For the text-containing cell, return its midpoint in (x, y) coordinate format. 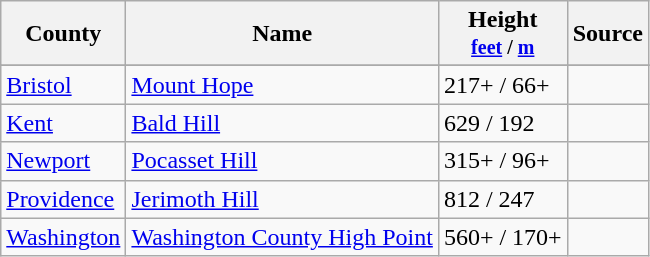
560+ / 170+ (502, 237)
Jerimoth Hill (282, 199)
County (64, 34)
Source (608, 34)
315+ / 96+ (502, 161)
Washington (64, 237)
Mount Hope (282, 85)
Bristol (64, 85)
Heightfeet / m (502, 34)
Kent (64, 123)
Bald Hill (282, 123)
812 / 247 (502, 199)
Providence (64, 199)
Newport (64, 161)
629 / 192 (502, 123)
Pocasset Hill (282, 161)
217+ / 66+ (502, 85)
Name (282, 34)
Washington County High Point (282, 237)
